Scan for the cell matching the given text and deliver its [X, Y] coordinate at center. 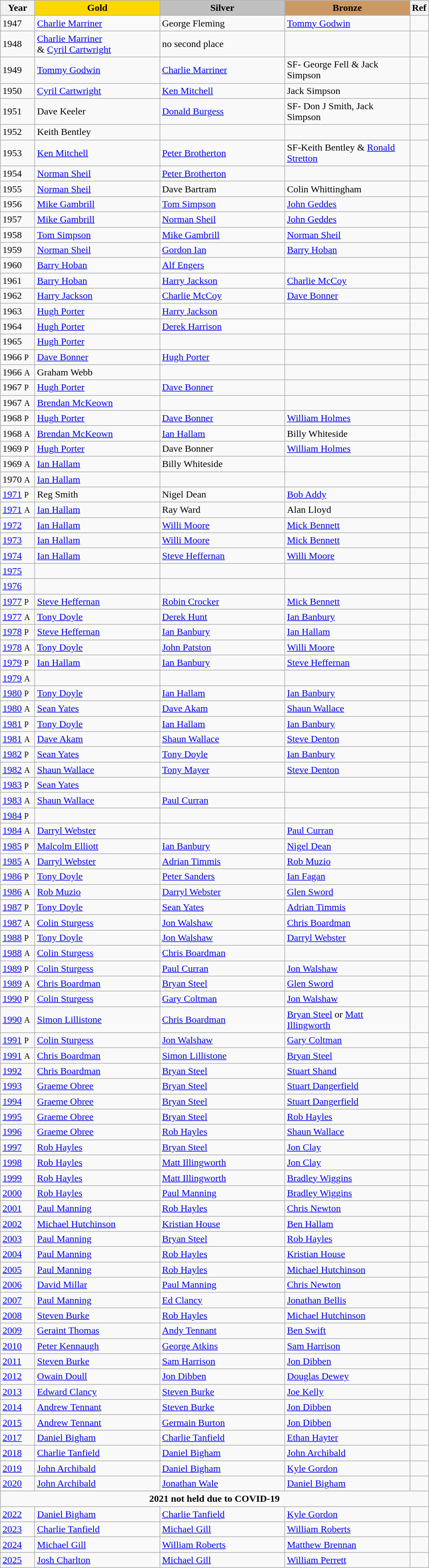
1964 [18, 326]
2009 [18, 1331]
Peter Sanders [223, 877]
Donald Burgess [223, 112]
1982 A [18, 770]
2005 [18, 1270]
2001 [18, 1208]
Bronze [347, 8]
David Millar [97, 1285]
1992 [18, 1071]
1974 [18, 556]
Charlie Marriner & Cyril Cartwright [97, 44]
1977 P [18, 602]
1973 [18, 540]
no second place [223, 44]
Edward Clancy [97, 1392]
1947 [18, 23]
1967 A [18, 403]
1963 [18, 311]
Ian Fagan [347, 877]
Cyril Cartwright [97, 91]
1988 A [18, 953]
Derek Hunt [223, 617]
1948 [18, 44]
George Atkins [223, 1346]
1955 [18, 189]
Derek Harrison [223, 326]
2003 [18, 1239]
Ben Swift [347, 1331]
1991 P [18, 1040]
Ed Clancy [223, 1300]
2007 [18, 1300]
2000 [18, 1193]
1949 [18, 70]
1962 [18, 296]
William Perrett [347, 1560]
1952 [18, 132]
1960 [18, 265]
SF- Don J Smith, Jack Simpson [347, 112]
2019 [18, 1468]
1954 [18, 173]
1981 A [18, 739]
Dave Keeler [97, 112]
Geraint Thomas [97, 1331]
Ref [419, 8]
Bob Addy [347, 495]
1971 A [18, 510]
1985 P [18, 846]
Bryan Steel or Matt Illingworth [347, 1020]
Alf Engers [223, 265]
1997 [18, 1147]
Dave Bartram [223, 189]
1983 A [18, 800]
1956 [18, 204]
2004 [18, 1254]
Robin Crocker [223, 602]
Alan Lloyd [347, 510]
2006 [18, 1285]
1968 A [18, 433]
2010 [18, 1346]
SF-Keith Bentley & Ronald Stretton [347, 153]
1990 P [18, 999]
Ray Ward [223, 510]
Jack Simpson [347, 91]
1970 A [18, 479]
1989 A [18, 984]
1951 [18, 112]
1953 [18, 153]
1979 P [18, 663]
Douglas Dewey [347, 1376]
1976 [18, 586]
1983 P [18, 785]
1985 A [18, 861]
2020 [18, 1484]
Gordon Ian [223, 250]
1987 A [18, 922]
1957 [18, 219]
1978 P [18, 632]
1996 [18, 1132]
2018 [18, 1453]
2011 [18, 1361]
1975 [18, 571]
1998 [18, 1162]
2021 not held due to COVID-19 [214, 1499]
Graham Webb [97, 372]
2013 [18, 1392]
1986 A [18, 892]
1982 P [18, 754]
1972 [18, 525]
Joe Kelly [347, 1392]
Silver [223, 8]
1967 P [18, 387]
Gold [97, 8]
1959 [18, 250]
Ethan Hayter [347, 1438]
2014 [18, 1407]
1979 A [18, 678]
1984 A [18, 831]
Malcolm Elliott [97, 846]
1981 P [18, 724]
1984 P [18, 816]
Matthew Brennan [347, 1545]
1971 P [18, 495]
1999 [18, 1178]
Stuart Shand [347, 1071]
1965 [18, 342]
1991 A [18, 1056]
Tony Mayer [223, 770]
Ben Hallam [347, 1223]
1988 P [18, 938]
1966 A [18, 372]
2022 [18, 1514]
Jonathan Bellis [347, 1300]
SF- George Fell & Jack Simpson [347, 70]
George Fleming [223, 23]
Jonathan Wale [223, 1484]
1958 [18, 235]
Keith Bentley [97, 132]
1980 P [18, 693]
Peter Kennaugh [97, 1346]
1990 A [18, 1020]
Year [18, 8]
1980 A [18, 708]
1966 P [18, 357]
Colin Whittingham [347, 189]
2002 [18, 1223]
1950 [18, 91]
2023 [18, 1529]
1989 P [18, 968]
2024 [18, 1545]
2015 [18, 1422]
2012 [18, 1376]
1968 P [18, 418]
1961 [18, 281]
2017 [18, 1438]
1969 A [18, 464]
1969 P [18, 449]
Owain Doull [97, 1376]
John Patston [223, 647]
2008 [18, 1315]
1986 P [18, 877]
1995 [18, 1117]
1993 [18, 1086]
1987 P [18, 907]
Germain Burton [223, 1422]
1977 A [18, 617]
Andy Tennant [223, 1331]
2025 [18, 1560]
Josh Charlton [97, 1560]
Reg Smith [97, 495]
1994 [18, 1101]
1978 A [18, 647]
